From the cell containing the given text, extract its center point as (x, y) coordinate. 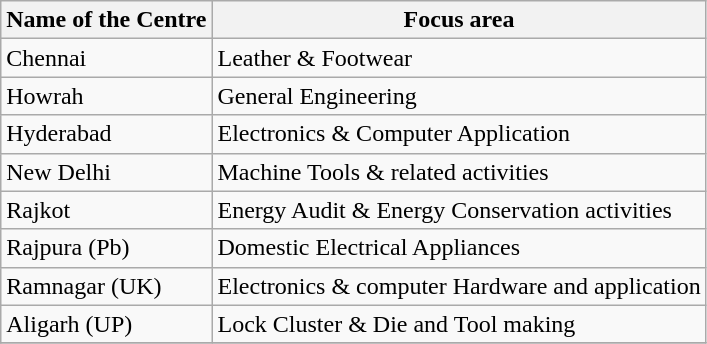
Rajkot (106, 210)
Domestic Electrical Appliances (459, 248)
Focus area (459, 20)
Energy Audit & Energy Conservation activities (459, 210)
General Engineering (459, 96)
Electronics & Computer Application (459, 134)
Electronics & computer Hardware and application (459, 286)
Ramnagar (UK) (106, 286)
New Delhi (106, 172)
Machine Tools & related activities (459, 172)
Chennai (106, 58)
Leather & Footwear (459, 58)
Howrah (106, 96)
Hyderabad (106, 134)
Rajpura (Pb) (106, 248)
Lock Cluster & Die and Tool making (459, 324)
Name of the Centre (106, 20)
Aligarh (UP) (106, 324)
